Provide the [x, y] coordinate of the cell's center where the given text is located.  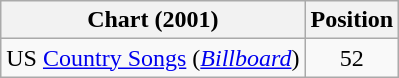
Position [352, 20]
52 [352, 58]
US Country Songs (Billboard) [153, 58]
Chart (2001) [153, 20]
